Search for the cell housing the specified text and yield its [x, y] center coordinate. 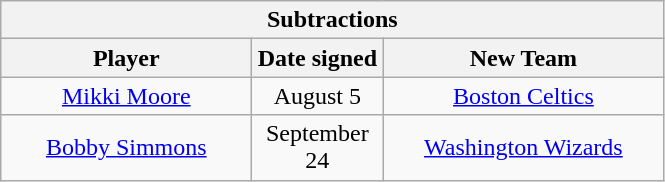
Subtractions [332, 20]
Player [126, 58]
September 24 [318, 148]
Boston Celtics [524, 96]
Washington Wizards [524, 148]
August 5 [318, 96]
New Team [524, 58]
Mikki Moore [126, 96]
Date signed [318, 58]
Bobby Simmons [126, 148]
